Determine the (X, Y) coordinate at the center of the cell enclosing the given text.  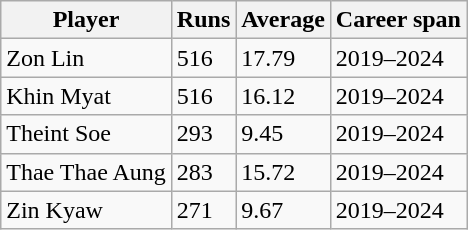
Khin Myat (86, 96)
16.12 (284, 96)
9.67 (284, 210)
Theint Soe (86, 134)
17.79 (284, 58)
15.72 (284, 172)
Runs (203, 20)
271 (203, 210)
Thae Thae Aung (86, 172)
293 (203, 134)
9.45 (284, 134)
283 (203, 172)
Player (86, 20)
Career span (398, 20)
Zon Lin (86, 58)
Average (284, 20)
Zin Kyaw (86, 210)
